Locate the cell with the specified text and output its [X, Y] center coordinate. 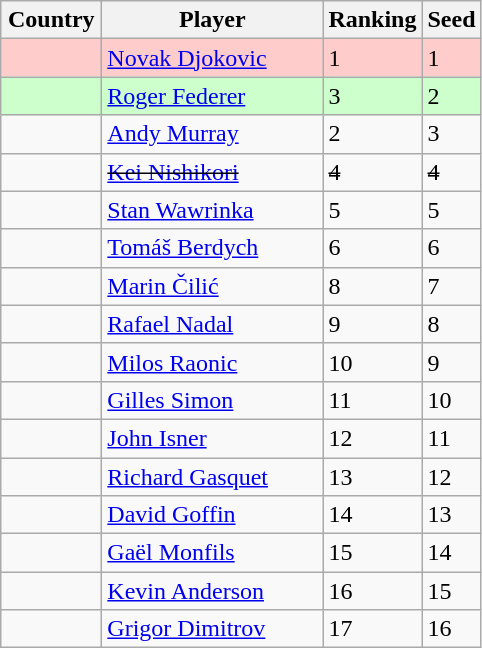
Novak Djokovic [212, 58]
Stan Wawrinka [212, 210]
Country [52, 20]
Seed [452, 20]
Kei Nishikori [212, 172]
Andy Murray [212, 134]
Tomáš Berdych [212, 248]
Ranking [372, 20]
Gilles Simon [212, 400]
Gaël Monfils [212, 553]
John Isner [212, 438]
Milos Raonic [212, 362]
7 [452, 286]
David Goffin [212, 515]
Grigor Dimitrov [212, 629]
Kevin Anderson [212, 591]
Richard Gasquet [212, 477]
Roger Federer [212, 96]
Player [212, 20]
Rafael Nadal [212, 324]
17 [372, 629]
Marin Čilić [212, 286]
